For the text-containing cell, return its midpoint in (X, Y) coordinate format. 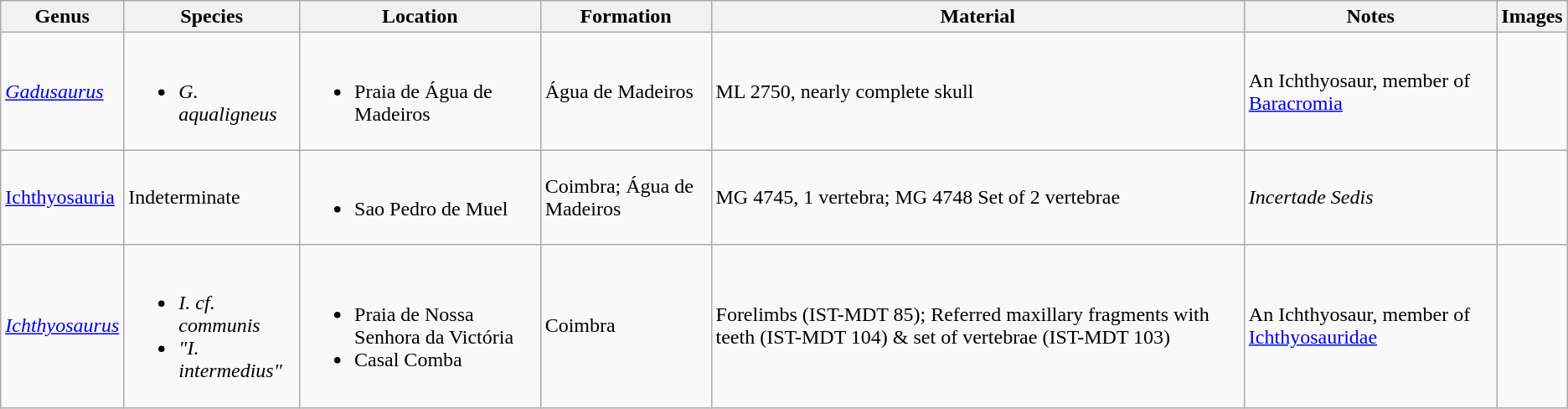
Images (1532, 17)
Ichthyosauria (62, 198)
Formation (626, 17)
Praia de Água de Madeiros (420, 91)
An Ichthyosaur, member of Baracromia (1370, 91)
Gadusaurus (62, 91)
Notes (1370, 17)
Sao Pedro de Muel (420, 198)
Ichthyosaurus (62, 326)
Incertade Sedis (1370, 198)
Genus (62, 17)
Forelimbs (IST-MDT 85); Referred maxillary fragments with teeth (IST-MDT 104) & set of vertebrae (IST-MDT 103) (977, 326)
Species (212, 17)
ML 2750, nearly complete skull (977, 91)
Coimbra; Água de Madeiros (626, 198)
MG 4745, 1 vertebra; MG 4748 Set of 2 vertebrae (977, 198)
I. cf. communis"I. intermedius" (212, 326)
G. aqualigneus (212, 91)
Coimbra (626, 326)
Água de Madeiros (626, 91)
Location (420, 17)
Indeterminate (212, 198)
Praia de Nossa Senhora da VictóriaCasal Comba (420, 326)
Material (977, 17)
An Ichthyosaur, member of Ichthyosauridae (1370, 326)
